Determine the [X, Y] coordinate at the center of the cell enclosing the given text.  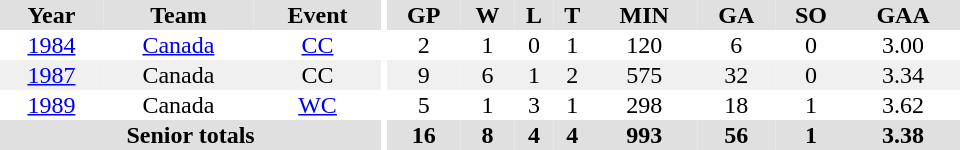
Event [318, 15]
3.62 [903, 105]
1987 [52, 75]
120 [644, 45]
993 [644, 135]
3 [534, 105]
1989 [52, 105]
Senior totals [190, 135]
W [487, 15]
MIN [644, 15]
3.00 [903, 45]
32 [736, 75]
GP [424, 15]
L [534, 15]
16 [424, 135]
18 [736, 105]
298 [644, 105]
1984 [52, 45]
3.38 [903, 135]
GAA [903, 15]
575 [644, 75]
SO [812, 15]
WC [318, 105]
T [572, 15]
Team [178, 15]
GA [736, 15]
56 [736, 135]
5 [424, 105]
9 [424, 75]
Year [52, 15]
3.34 [903, 75]
8 [487, 135]
